Find where the given text appears and provide that cell's center as [X, Y] coordinate. 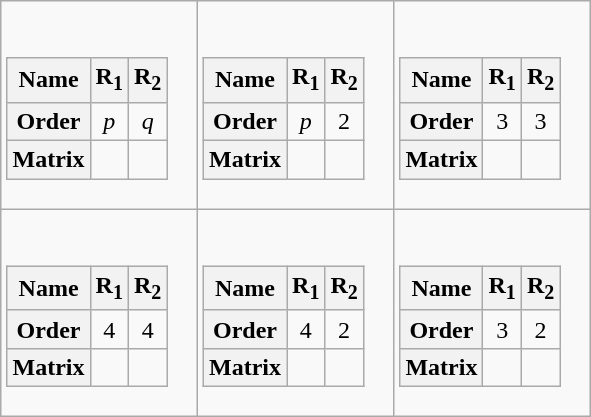
Name R1 R2 Order 4 2 Matrix [295, 313]
q [147, 121]
Name R1 R2 Order 4 4 Matrix [99, 313]
Name R1 R2 Order p 2 Matrix [295, 105]
Name R1 R2 Order 3 3 Matrix [492, 105]
Name R1 R2 Order 3 2 Matrix [492, 313]
Name R1 R2 Order p q Matrix [99, 105]
